Extract the [x, y] coordinate from the center of the cell holding the provided text.  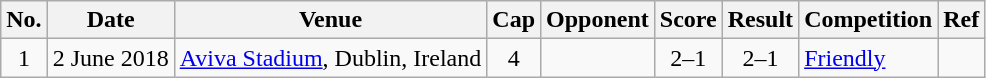
Ref [962, 20]
Date [110, 20]
4 [514, 58]
Competition [868, 20]
Opponent [598, 20]
Score [688, 20]
1 [24, 58]
2 June 2018 [110, 58]
Friendly [868, 58]
Venue [330, 20]
Aviva Stadium, Dublin, Ireland [330, 58]
Result [760, 20]
Cap [514, 20]
No. [24, 20]
